Search for the cell housing the specified text and yield its (X, Y) center coordinate. 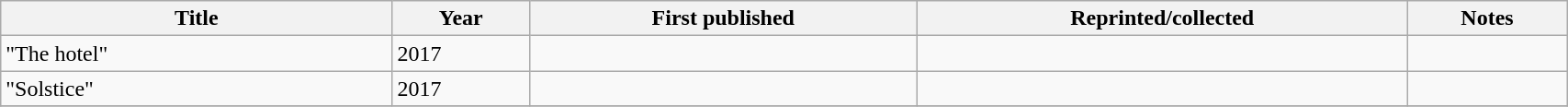
Title (197, 18)
Reprinted/collected (1162, 18)
First published (724, 18)
"Solstice" (197, 89)
Year (461, 18)
Notes (1486, 18)
"The hotel" (197, 53)
